Output the (x, y) coordinate of the center of the cell containing the given text.  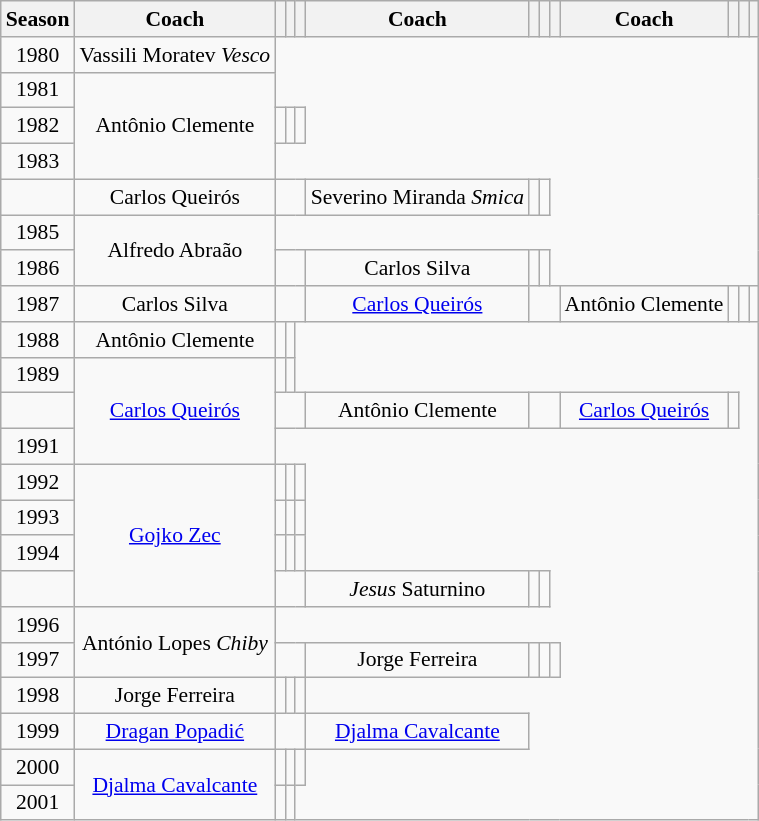
António Lopes Chiby (174, 642)
2000 (38, 767)
Season (38, 19)
Dragan Popadić (174, 732)
Alfredo Abraão (174, 250)
1989 (38, 375)
1998 (38, 696)
Severino Miranda Smica (418, 197)
1993 (38, 518)
1981 (38, 90)
1992 (38, 482)
1986 (38, 269)
1982 (38, 126)
1999 (38, 732)
1996 (38, 625)
1987 (38, 304)
2001 (38, 803)
1988 (38, 340)
1983 (38, 162)
1991 (38, 447)
1997 (38, 660)
1994 (38, 554)
1980 (38, 55)
Gojko Zec (174, 535)
Vassili Moratev Vesco (174, 55)
Jesus Saturnino (418, 589)
1985 (38, 233)
